Pinpoint the cell where the given text exists, returning its (x, y) midpoint coordinate. 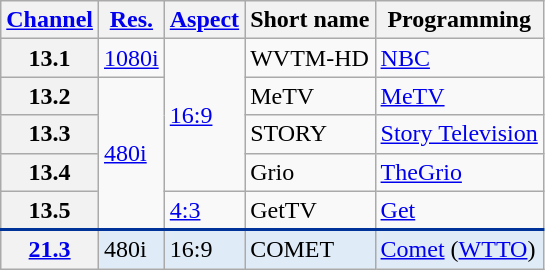
TheGrio (459, 172)
NBC (459, 58)
STORY (310, 134)
13.4 (50, 172)
1080i (132, 58)
13.5 (50, 210)
4:3 (204, 210)
Channel (50, 20)
Aspect (204, 20)
13.3 (50, 134)
COMET (310, 250)
Programming (459, 20)
Grio (310, 172)
Story Television (459, 134)
WVTM-HD (310, 58)
Comet (WTTO) (459, 250)
Get (459, 210)
GetTV (310, 210)
13.2 (50, 96)
13.1 (50, 58)
Short name (310, 20)
Res. (132, 20)
21.3 (50, 250)
